For the text-containing cell, return its midpoint in (x, y) coordinate format. 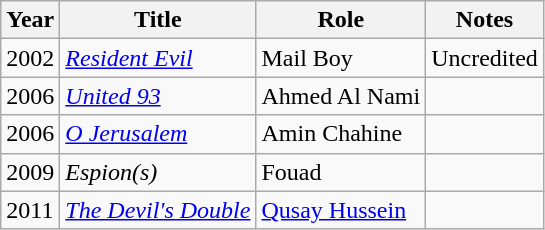
2002 (30, 58)
Notes (485, 20)
Amin Chahine (341, 134)
Ahmed Al Nami (341, 96)
Espion(s) (158, 172)
Mail Boy (341, 58)
Qusay Hussein (341, 210)
Resident Evil (158, 58)
O Jerusalem (158, 134)
Fouad (341, 172)
Role (341, 20)
United 93 (158, 96)
The Devil's Double (158, 210)
Uncredited (485, 58)
Title (158, 20)
Year (30, 20)
2009 (30, 172)
2011 (30, 210)
